Pinpoint the cell where the given text exists, returning its [X, Y] midpoint coordinate. 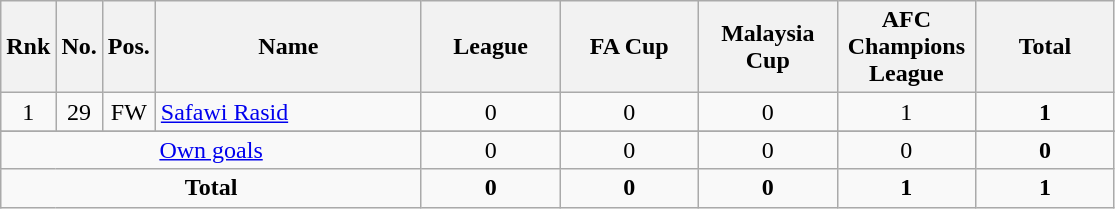
AFC Champions League [906, 47]
Name [288, 47]
Rnk [28, 47]
Safawi Rasid [288, 112]
No. [79, 47]
FA Cup [630, 47]
Pos. [128, 47]
Own goals [212, 150]
FW [128, 112]
Malaysia Cup [768, 47]
29 [79, 112]
League [490, 47]
